Scan for the cell matching the given text and deliver its [X, Y] coordinate at center. 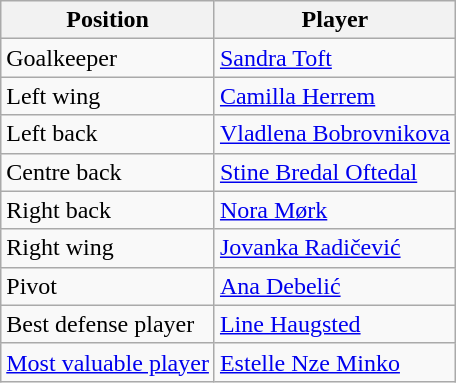
Stine Bredal Oftedal [334, 172]
Jovanka Radičević [334, 248]
Left back [108, 134]
Nora Mørk [334, 210]
Sandra Toft [334, 58]
Player [334, 20]
Left wing [108, 96]
Line Haugsted [334, 324]
Goalkeeper [108, 58]
Camilla Herrem [334, 96]
Right back [108, 210]
Pivot [108, 286]
Centre back [108, 172]
Right wing [108, 248]
Best defense player [108, 324]
Vladlena Bobrovnikova [334, 134]
Position [108, 20]
Ana Debelić [334, 286]
Most valuable player [108, 362]
Estelle Nze Minko [334, 362]
